Determine the [x, y] coordinate at the center of the cell enclosing the given text.  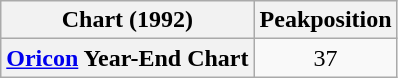
Chart (1992) [128, 20]
Oricon Year-End Chart [128, 58]
Peakposition [326, 20]
37 [326, 58]
